Output the [x, y] coordinate of the center of the cell containing the given text.  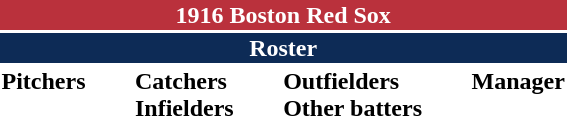
Roster [283, 48]
1916 Boston Red Sox [283, 15]
